Identify which cell holds the provided text, then report its [x, y] central coordinate. 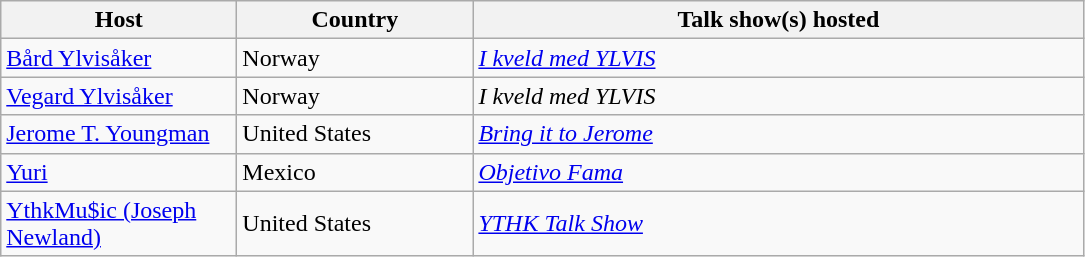
Country [355, 20]
Jerome T. Youngman [119, 134]
Bring it to Jerome [778, 134]
Objetivo Fama [778, 172]
Mexico [355, 172]
Vegard Ylvisåker [119, 96]
YthkMu$ic (Joseph Newland) [119, 224]
Talk show(s) hosted [778, 20]
Bård Ylvisåker [119, 58]
YTHK Talk Show [778, 224]
Yuri [119, 172]
Host [119, 20]
